Detect which cell encompasses the target text, then output its [X, Y] center coordinate. 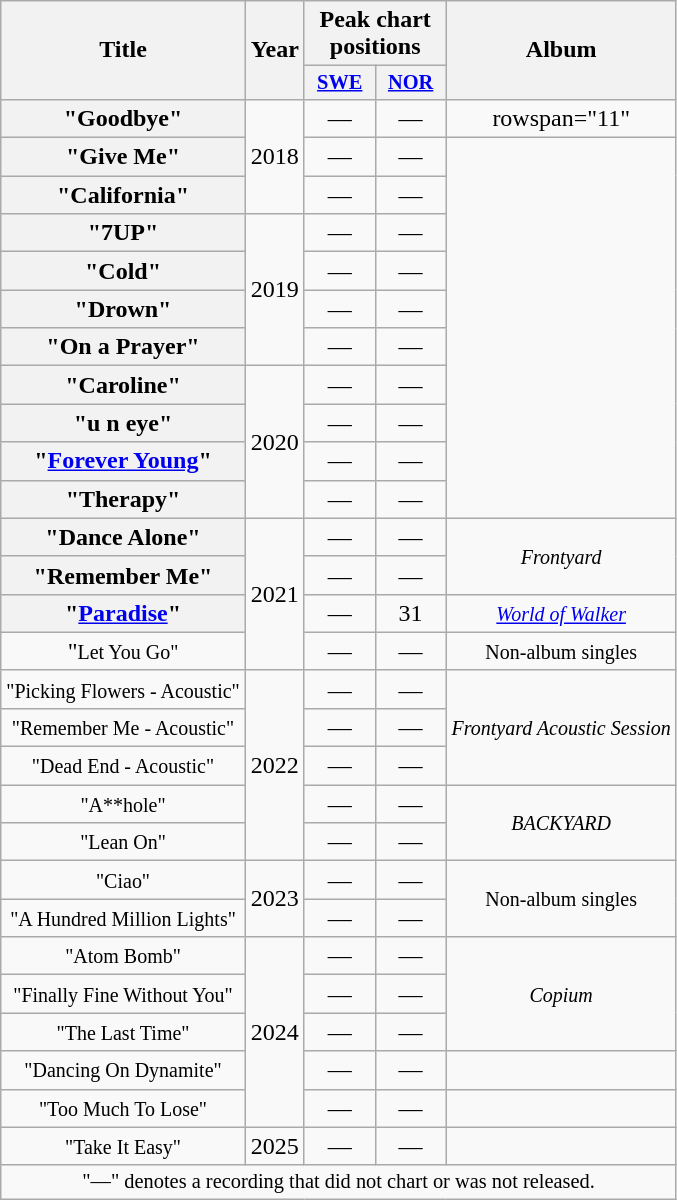
Year [274, 50]
"Dance Alone" [124, 537]
"Dancing On Dynamite" [124, 1070]
"Drown" [124, 309]
2022 [274, 765]
2025 [274, 1146]
2021 [274, 594]
2023 [274, 899]
"u n eye" [124, 423]
"Remember Me" [124, 575]
"Goodbye" [124, 118]
"Give Me" [124, 157]
"Too Much To Lose" [124, 1108]
"Therapy" [124, 499]
"Ciao" [124, 880]
"Forever Young" [124, 461]
SWE [340, 83]
"Take It Easy" [124, 1146]
2024 [274, 1032]
"A Hundred Million Lights" [124, 918]
2020 [274, 442]
Copium [561, 994]
"The Last Time" [124, 1032]
"Picking Flowers - Acoustic" [124, 689]
"—" denotes a recording that did not chart or was not released. [339, 1182]
Album [561, 50]
"A**hole" [124, 804]
BACKYARD [561, 823]
Peak chart positions [375, 34]
"Dead End - Acoustic" [124, 766]
2018 [274, 156]
rowspan="11" [561, 118]
"Remember Me - Acoustic" [124, 727]
"California" [124, 195]
2019 [274, 290]
"Finally Fine Without You" [124, 994]
"Paradise" [124, 613]
"Atom Bomb" [124, 956]
World of Walker [561, 613]
"Caroline" [124, 385]
Frontyard Acoustic Session [561, 727]
NOR [410, 83]
"Lean On" [124, 842]
"Let You Go" [124, 651]
Title [124, 50]
"7UP" [124, 233]
"Cold" [124, 271]
Frontyard [561, 556]
31 [410, 613]
"On a Prayer" [124, 347]
